Capture the cell that displays the provided text and extract its (x, y) central coordinate. 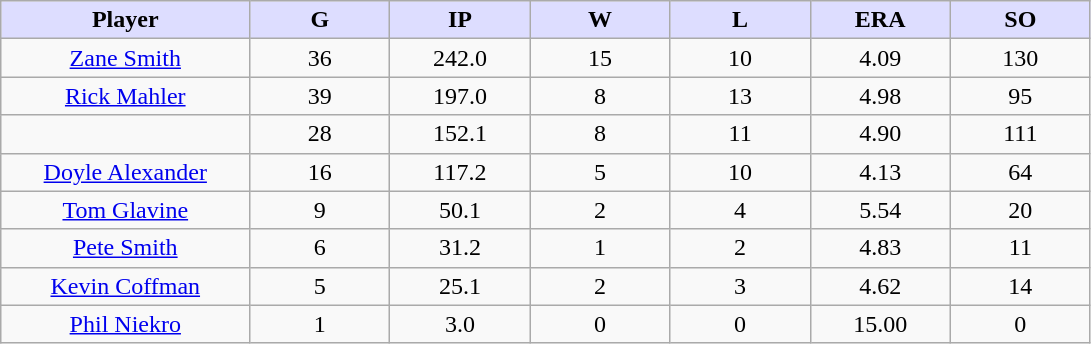
242.0 (460, 58)
Player (126, 20)
4.62 (880, 286)
31.2 (460, 248)
SO (1020, 20)
111 (1020, 134)
64 (1020, 172)
95 (1020, 96)
Phil Niekro (126, 324)
25.1 (460, 286)
4 (740, 210)
W (600, 20)
Kevin Coffman (126, 286)
9 (320, 210)
6 (320, 248)
Pete Smith (126, 248)
Zane Smith (126, 58)
50.1 (460, 210)
Tom Glavine (126, 210)
4.13 (880, 172)
4.98 (880, 96)
20 (1020, 210)
5.54 (880, 210)
L (740, 20)
IP (460, 20)
36 (320, 58)
15 (600, 58)
16 (320, 172)
G (320, 20)
3.0 (460, 324)
3 (740, 286)
14 (1020, 286)
117.2 (460, 172)
197.0 (460, 96)
ERA (880, 20)
4.09 (880, 58)
4.83 (880, 248)
4.90 (880, 134)
152.1 (460, 134)
Doyle Alexander (126, 172)
28 (320, 134)
13 (740, 96)
Rick Mahler (126, 96)
39 (320, 96)
130 (1020, 58)
15.00 (880, 324)
